Search for the cell housing the specified text and yield its (x, y) center coordinate. 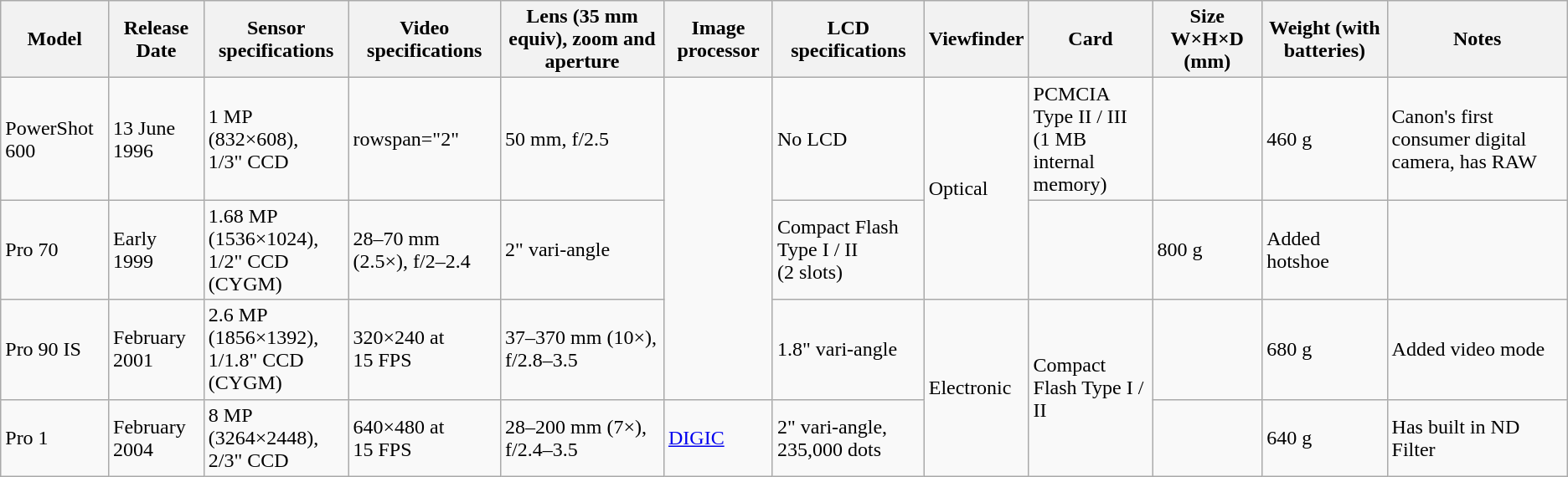
8 MP (3264×2448),2/3" CCD (276, 438)
320×240 at 15 FPS (425, 350)
680 g (1325, 350)
2.6 MP (1856×1392),1/1.8" CCD (CYGM) (276, 350)
Model (55, 39)
Card (1091, 39)
Canon's first consumer digital camera, has RAW (1478, 139)
37–370 mm (10×), f/2.8–3.5 (583, 350)
2" vari-angle (583, 249)
February 2004 (157, 438)
Pro 1 (55, 438)
Compact Flash Type I / II (1091, 388)
1 MP (832×608),1/3" CCD (276, 139)
1.68 MP (1536×1024),1/2" CCD (CYGM) (276, 249)
Has built in ND Filter (1478, 438)
Early 1999 (157, 249)
Weight (with batteries) (1325, 39)
Added video mode (1478, 350)
DIGIC (718, 438)
Pro 90 IS (55, 350)
Viewfinder (977, 39)
February 2001 (157, 350)
No LCD (848, 139)
2" vari-angle,235,000 dots (848, 438)
640×480 at 15 FPS (425, 438)
Video specifications (425, 39)
460 g (1325, 139)
PCMCIA Type II / III (1 MB internal memory) (1091, 139)
Pro 70 (55, 249)
800 g (1208, 249)
Size W×H×D (mm) (1208, 39)
Sensor specifications (276, 39)
Notes (1478, 39)
50 mm, f/2.5 (583, 139)
Electronic (977, 388)
28–200 mm (7×), f/2.4–3.5 (583, 438)
LCD specifications (848, 39)
Lens (35 mm equiv), zoom and aperture (583, 39)
1.8" vari-angle (848, 350)
Compact Flash Type I / II (2 slots) (848, 249)
13 June 1996 (157, 139)
Added hotshoe (1325, 249)
Release Date (157, 39)
Optical (977, 189)
28–70 mm (2.5×), f/2–2.4 (425, 249)
rowspan="2" (425, 139)
Image processor (718, 39)
PowerShot 600 (55, 139)
640 g (1325, 438)
